Pinpoint the cell where the given text exists, returning its (X, Y) midpoint coordinate. 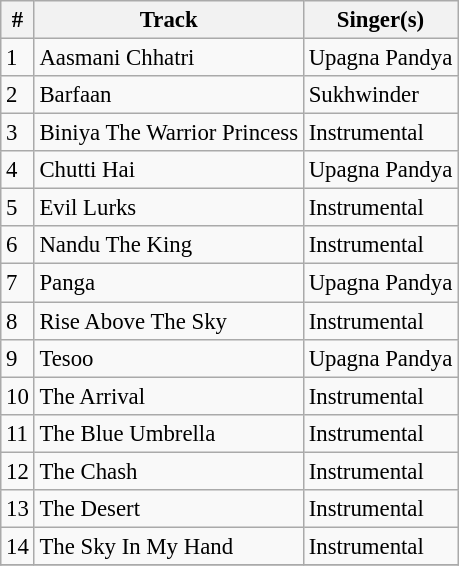
Nandu The King (168, 245)
Aasmani Chhatri (168, 58)
The Arrival (168, 396)
Chutti Hai (168, 170)
Biniya The Warrior Princess (168, 133)
Barfaan (168, 95)
Evil Lurks (168, 208)
The Chash (168, 471)
14 (18, 546)
7 (18, 283)
The Sky In My Hand (168, 546)
Rise Above The Sky (168, 321)
The Blue Umbrella (168, 433)
13 (18, 509)
Singer(s) (380, 20)
Panga (168, 283)
2 (18, 95)
12 (18, 471)
Sukhwinder (380, 95)
3 (18, 133)
Tesoo (168, 358)
5 (18, 208)
6 (18, 245)
The Desert (168, 509)
# (18, 20)
9 (18, 358)
10 (18, 396)
8 (18, 321)
1 (18, 58)
4 (18, 170)
Track (168, 20)
11 (18, 433)
